Pinpoint the cell where the given text exists, returning its (X, Y) midpoint coordinate. 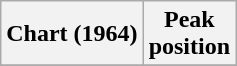
Peakposition (189, 34)
Chart (1964) (72, 34)
